Find where the given text appears and provide that cell's center as [x, y] coordinate. 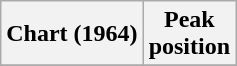
Peakposition [189, 34]
Chart (1964) [72, 34]
